Provide the [X, Y] coordinate of the cell's center where the given text is located.  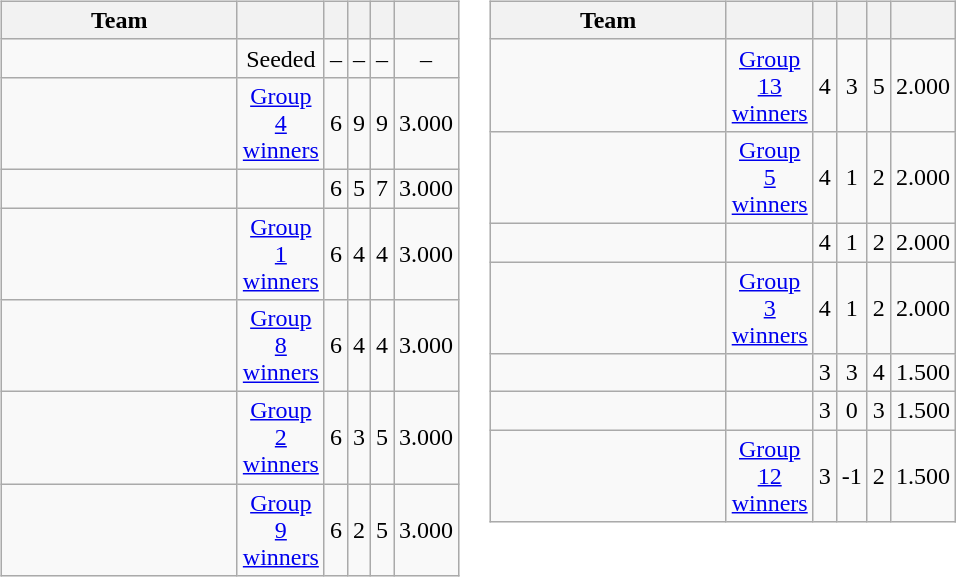
Group 5 winners [770, 177]
Group 3 winners [770, 308]
Seeded [280, 58]
Group 1 winners [280, 254]
Group 12 winners [770, 476]
Group 9 winners [280, 530]
0 [852, 411]
Group 2 winners [280, 438]
-1 [852, 476]
Group 8 winners [280, 346]
Group 4 winners [280, 123]
Group 13 winners [770, 85]
7 [382, 188]
